Locate the cell with the specified text and output its [x, y] center coordinate. 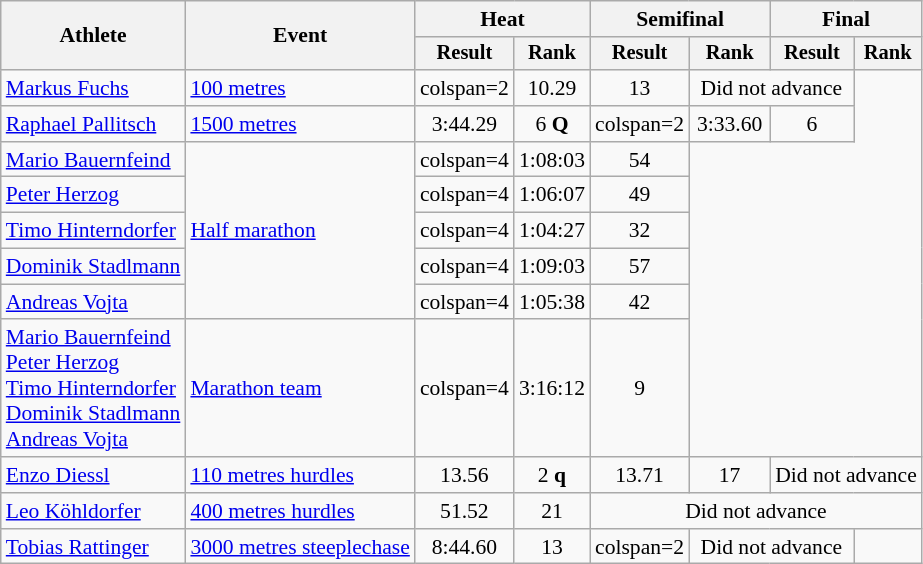
6 Q [552, 124]
54 [640, 160]
Timo Hinterndorfer [94, 231]
Mario Bauernfeind [94, 160]
1:08:03 [552, 160]
1:06:07 [552, 195]
Enzo Diessl [94, 475]
3:33.60 [730, 124]
Markus Fuchs [94, 88]
1:05:38 [552, 302]
32 [640, 231]
400 metres hurdles [300, 511]
100 metres [300, 88]
Marathon team [300, 389]
Mario BauernfeindPeter HerzogTimo HinterndorferDominik StadlmannAndreas Vojta [94, 389]
Semifinal [680, 19]
57 [640, 267]
13.71 [640, 475]
17 [730, 475]
110 metres hurdles [300, 475]
13 [640, 88]
Heat [502, 19]
Final [846, 19]
3:16:12 [552, 389]
13.56 [464, 475]
42 [640, 302]
Andreas Vojta [94, 302]
21 [552, 511]
Half marathon [300, 231]
51.52 [464, 511]
2 q [552, 475]
1:09:03 [552, 267]
Peter Herzog [94, 195]
Raphael Pallitsch [94, 124]
10.29 [552, 88]
Leo Köhldorfer [94, 511]
Event [300, 36]
1500 metres [300, 124]
Dominik Stadlmann [94, 267]
Athlete [94, 36]
6 [812, 124]
1:04:27 [552, 231]
3:44.29 [464, 124]
49 [640, 195]
9 [640, 389]
